Detect which cell encompasses the target text, then output its (x, y) center coordinate. 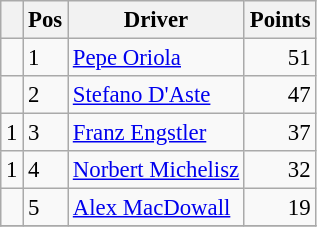
Norbert Michelisz (156, 170)
Stefano D'Aste (156, 95)
4 (46, 170)
Franz Engstler (156, 133)
Alex MacDowall (156, 208)
47 (280, 95)
Points (280, 20)
3 (46, 133)
Pos (46, 20)
32 (280, 170)
5 (46, 208)
37 (280, 133)
51 (280, 58)
19 (280, 208)
Driver (156, 20)
Pepe Oriola (156, 58)
2 (46, 95)
